Find where the given text appears and provide that cell's center as [X, Y] coordinate. 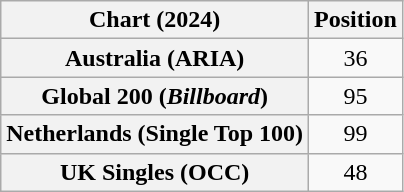
36 [356, 58]
Global 200 (Billboard) [155, 96]
UK Singles (OCC) [155, 172]
Chart (2024) [155, 20]
99 [356, 134]
Position [356, 20]
Netherlands (Single Top 100) [155, 134]
Australia (ARIA) [155, 58]
48 [356, 172]
95 [356, 96]
